Search for the cell housing the specified text and yield its [x, y] center coordinate. 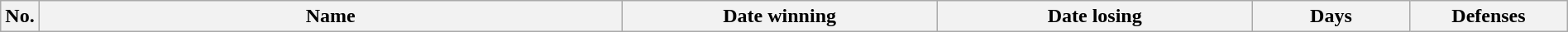
Name [331, 16]
Date losing [1095, 16]
Defenses [1489, 16]
No. [20, 16]
Date winning [779, 16]
Days [1331, 16]
